Determine the [X, Y] coordinate at the center of the cell enclosing the given text.  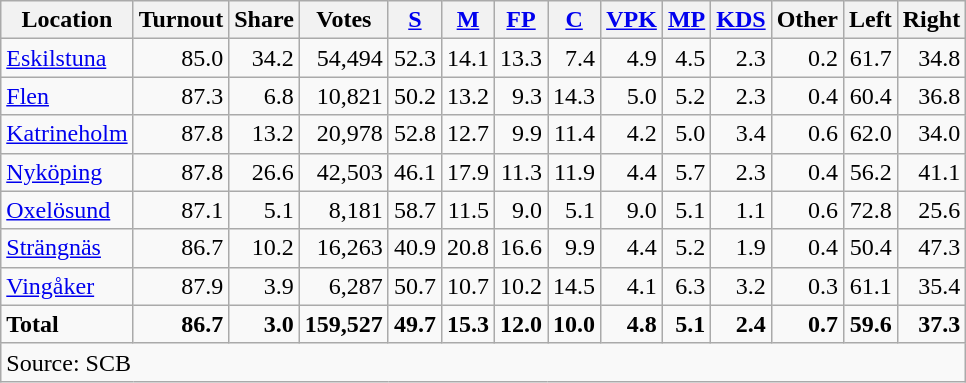
61.1 [871, 286]
Vingåker [67, 286]
58.7 [414, 210]
2.4 [741, 324]
9.3 [522, 96]
11.4 [574, 134]
MP [686, 20]
11.3 [522, 172]
KDS [741, 20]
M [468, 20]
4.9 [632, 58]
Votes [344, 20]
4.2 [632, 134]
41.1 [931, 172]
20.8 [468, 248]
4.5 [686, 58]
VPK [632, 20]
8,181 [344, 210]
4.1 [632, 286]
36.8 [931, 96]
54,494 [344, 58]
Flen [67, 96]
40.9 [414, 248]
S [414, 20]
50.4 [871, 248]
159,527 [344, 324]
Strängnäs [67, 248]
12.7 [468, 134]
56.2 [871, 172]
0.7 [807, 324]
Katrineholm [67, 134]
13.3 [522, 58]
14.3 [574, 96]
61.7 [871, 58]
11.9 [574, 172]
Oxelösund [67, 210]
17.9 [468, 172]
46.1 [414, 172]
87.1 [181, 210]
0.2 [807, 58]
3.0 [264, 324]
3.2 [741, 286]
Left [871, 20]
59.6 [871, 324]
12.0 [522, 324]
Right [931, 20]
3.9 [264, 286]
11.5 [468, 210]
37.3 [931, 324]
10,821 [344, 96]
34.8 [931, 58]
72.8 [871, 210]
Nyköping [67, 172]
1.9 [741, 248]
47.3 [931, 248]
49.7 [414, 324]
C [574, 20]
Total [67, 324]
10.7 [468, 286]
14.1 [468, 58]
10.0 [574, 324]
16.6 [522, 248]
5.7 [686, 172]
6,287 [344, 286]
0.3 [807, 286]
16,263 [344, 248]
50.7 [414, 286]
25.6 [931, 210]
Location [67, 20]
Share [264, 20]
35.4 [931, 286]
1.1 [741, 210]
20,978 [344, 134]
34.0 [931, 134]
6.8 [264, 96]
Turnout [181, 20]
52.8 [414, 134]
87.3 [181, 96]
Eskilstuna [67, 58]
Source: SCB [484, 362]
34.2 [264, 58]
50.2 [414, 96]
Other [807, 20]
7.4 [574, 58]
52.3 [414, 58]
87.9 [181, 286]
4.8 [632, 324]
62.0 [871, 134]
85.0 [181, 58]
FP [522, 20]
15.3 [468, 324]
3.4 [741, 134]
6.3 [686, 286]
42,503 [344, 172]
60.4 [871, 96]
26.6 [264, 172]
14.5 [574, 286]
